For the text-containing cell, return its midpoint in [x, y] coordinate format. 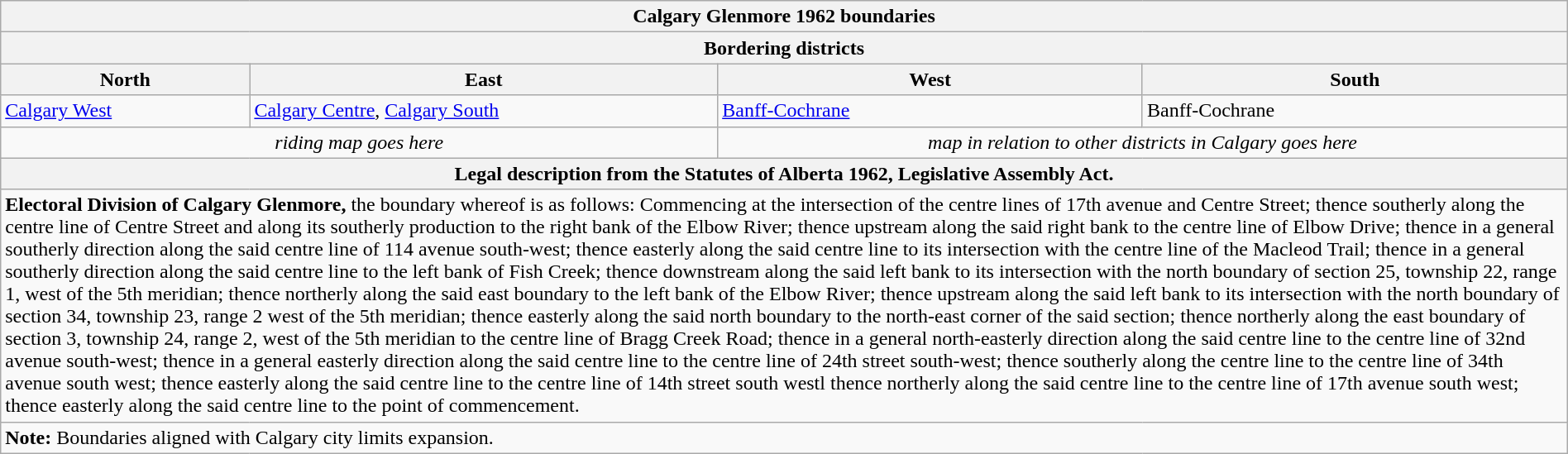
Note: Boundaries aligned with Calgary city limits expansion. [784, 437]
West [930, 79]
Calgary Glenmore 1962 boundaries [784, 17]
North [126, 79]
Calgary West [126, 111]
Legal description from the Statutes of Alberta 1962, Legislative Assembly Act. [784, 174]
South [1355, 79]
riding map goes here [359, 142]
Calgary Centre, Calgary South [484, 111]
Bordering districts [784, 48]
East [484, 79]
map in relation to other districts in Calgary goes here [1143, 142]
